Scan for the cell matching the given text and deliver its (X, Y) coordinate at center. 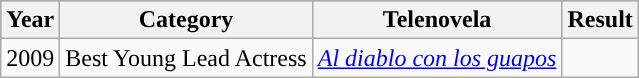
2009 (30, 58)
Telenovela (437, 20)
Al diablo con los guapos (437, 58)
Year (30, 20)
Result (600, 20)
Best Young Lead Actress (186, 58)
Category (186, 20)
